Return (X, Y) of the center of cell containing provided text 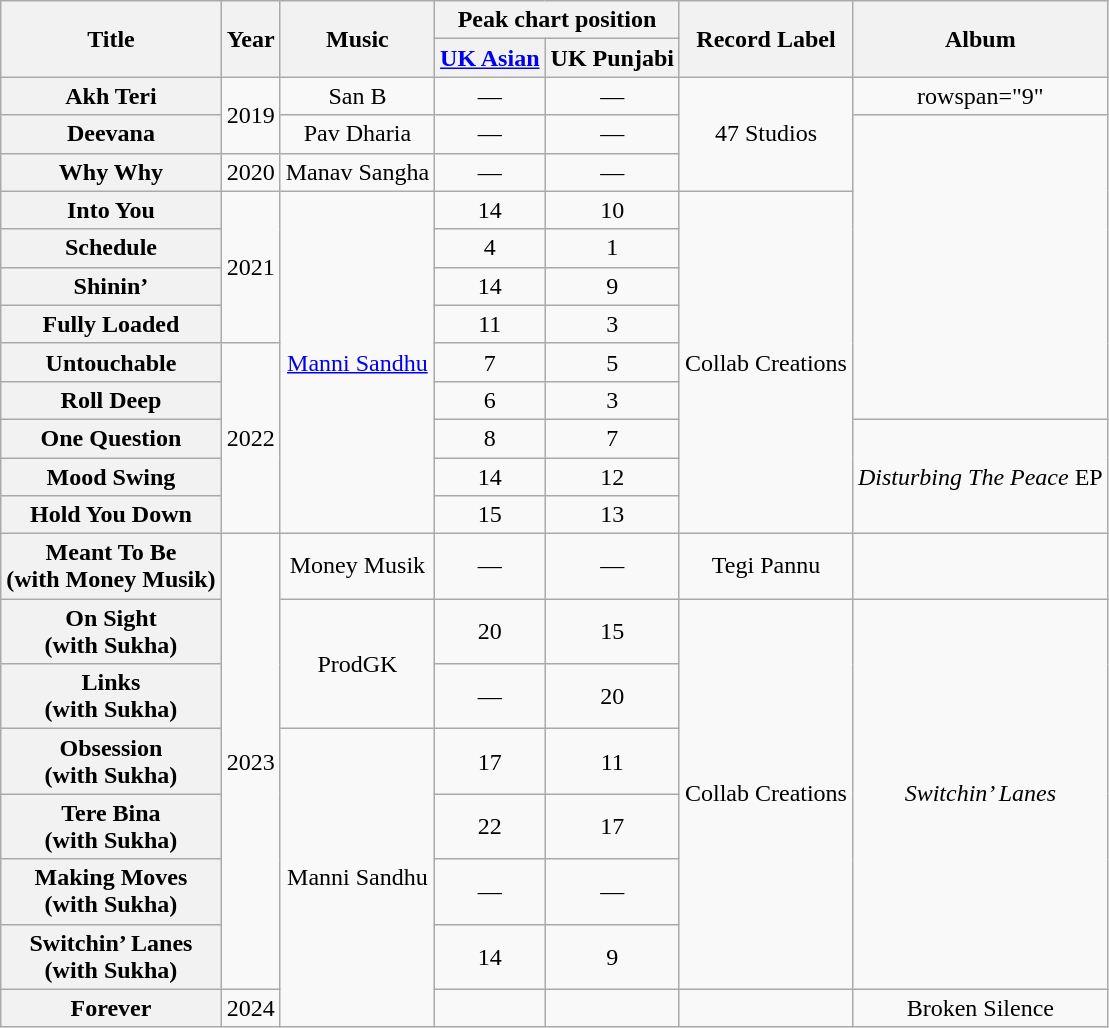
2021 (250, 267)
Shinin’ (111, 286)
2024 (250, 1008)
8 (490, 438)
Untouchable (111, 362)
Pav Dharia (357, 134)
Schedule (111, 248)
Why Why (111, 172)
4 (490, 248)
Manav Sangha (357, 172)
Tegi Pannu (766, 566)
5 (612, 362)
Switchin’ Lanes (980, 794)
UK Asian (490, 58)
Disturbing The Peace EP (980, 476)
22 (490, 826)
Roll Deep (111, 400)
6 (490, 400)
13 (612, 515)
San B (357, 96)
12 (612, 477)
Tere Bina (with Sukha) (111, 826)
2023 (250, 762)
rowspan="9" (980, 96)
Making Moves (with Sukha) (111, 892)
Year (250, 39)
UK Punjabi (612, 58)
Fully Loaded (111, 324)
2019 (250, 115)
2020 (250, 172)
2022 (250, 438)
Meant To Be (with Money Musik) (111, 566)
Title (111, 39)
One Question (111, 438)
Mood Swing (111, 477)
Record Label (766, 39)
Obsession (with Sukha) (111, 762)
10 (612, 210)
Album (980, 39)
Peak chart position (558, 20)
Money Musik (357, 566)
Broken Silence (980, 1008)
On Sight (with Sukha) (111, 632)
Switchin’ Lanes (with Sukha) (111, 956)
Hold You Down (111, 515)
ProdGK (357, 664)
Links (with Sukha) (111, 696)
Akh Teri (111, 96)
Into You (111, 210)
47 Studios (766, 134)
Forever (111, 1008)
Music (357, 39)
1 (612, 248)
Deevana (111, 134)
